Scan for the cell matching the given text and deliver its [X, Y] coordinate at center. 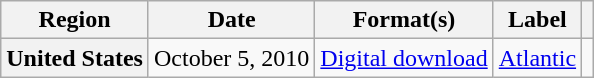
United States [75, 58]
Region [75, 20]
Digital download [404, 58]
Atlantic [537, 58]
Date [231, 20]
Format(s) [404, 20]
October 5, 2010 [231, 58]
Label [537, 20]
